Find where the given text appears and provide that cell's center as [X, Y] coordinate. 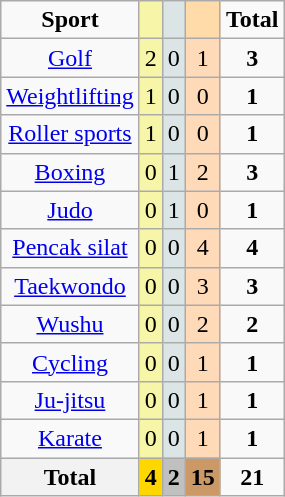
21 [252, 477]
Roller sports [70, 134]
Boxing [70, 172]
Wushu [70, 324]
Weightlifting [70, 96]
15 [202, 477]
Judo [70, 210]
Cycling [70, 362]
Sport [70, 20]
Taekwondo [70, 286]
Ju-jitsu [70, 400]
Pencak silat [70, 248]
Golf [70, 58]
Karate [70, 438]
